Provide the (X, Y) coordinate of the cell's center where the given text is located.  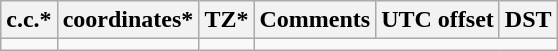
Comments (315, 20)
DST (528, 20)
TZ* (226, 20)
UTC offset (438, 20)
c.c.* (29, 20)
coordinates* (128, 20)
